Determine the [X, Y] coordinate at the center of the cell enclosing the given text.  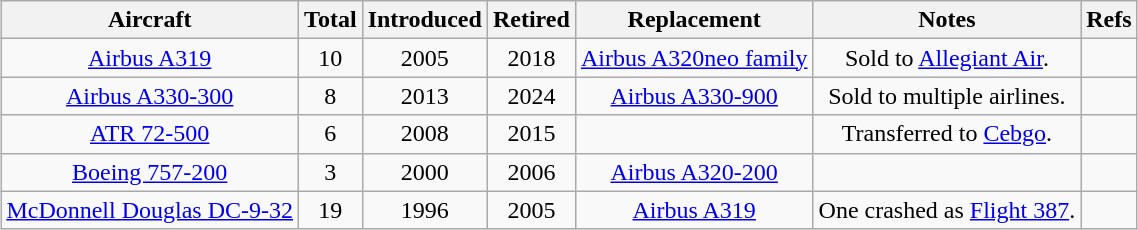
One crashed as Flight 387. [947, 210]
2018 [531, 58]
10 [331, 58]
Boeing 757-200 [150, 172]
3 [331, 172]
Total [331, 20]
19 [331, 210]
Airbus A330-900 [694, 96]
Retired [531, 20]
2006 [531, 172]
Transferred to Cebgo. [947, 134]
Sold to Allegiant Air. [947, 58]
Airbus A320neo family [694, 58]
2000 [424, 172]
6 [331, 134]
Airbus A320-200 [694, 172]
2013 [424, 96]
1996 [424, 210]
McDonnell Douglas DC-9-32 [150, 210]
2008 [424, 134]
Airbus A330-300 [150, 96]
2015 [531, 134]
Refs [1109, 20]
2024 [531, 96]
Replacement [694, 20]
Notes [947, 20]
8 [331, 96]
Aircraft [150, 20]
ATR 72-500 [150, 134]
Sold to multiple airlines. [947, 96]
Introduced [424, 20]
